Return the [X, Y] coordinate for the center point of the cell that contains the specified text.  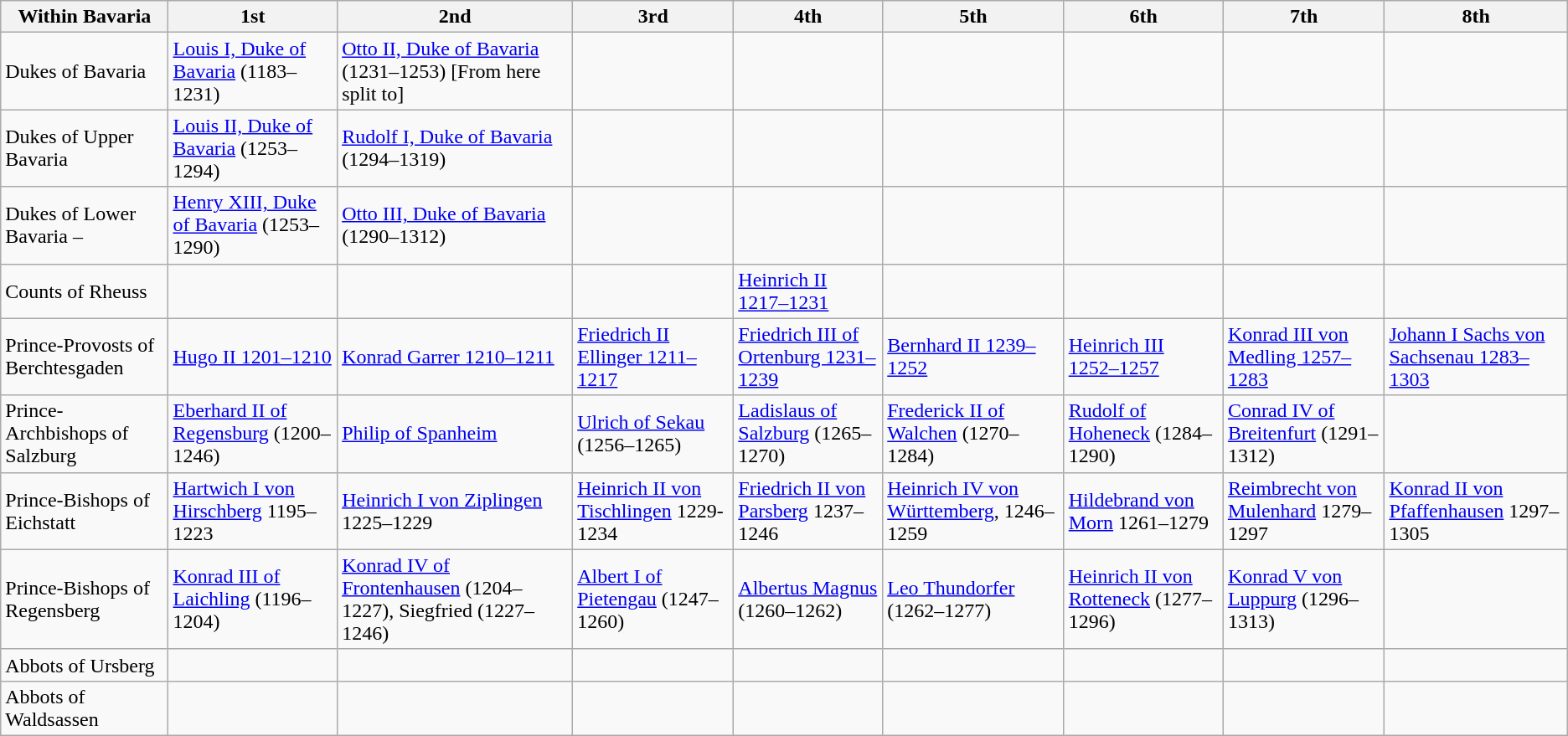
Konrad II von Pfaffenhausen 1297–1305 [1476, 511]
2nd [456, 17]
1st [253, 17]
Abbots of Ursberg [85, 665]
Philip of Spanheim [456, 434]
Heinrich IV von Württemberg, 1246–1259 [973, 511]
Prince-Archbishops of Salzburg [85, 434]
Friedrich II Ellinger 1211–1217 [653, 357]
Louis I, Duke of Bavaria (1183–1231) [253, 71]
3rd [653, 17]
Henry XIII, Duke of Bavaria (1253–1290) [253, 225]
Heinrich I von Ziplingen 1225–1229 [456, 511]
Abbots of Waldsassen [85, 708]
Konrad Garrer 1210–1211 [456, 357]
Ulrich of Sekau (1256–1265) [653, 434]
Hugo II 1201–1210 [253, 357]
Prince-Bishops of Regensberg [85, 600]
Prince-Bishops of Eichstatt [85, 511]
Dukes of Lower Bavaria – [85, 225]
4th [808, 17]
Counts of Rheuss [85, 291]
Albert I of Pietengau (1247–1260) [653, 600]
Within Bavaria [85, 17]
Konrad III von Medling 1257–1283 [1303, 357]
Johann I Sachs von Sachsenau 1283–1303 [1476, 357]
Eberhard II of Regensburg (1200–1246) [253, 434]
Ladislaus of Salzburg (1265–1270) [808, 434]
Heinrich II von Tischlingen 1229-1234 [653, 511]
7th [1303, 17]
Dukes of Upper Bavaria [85, 148]
Bernhard II 1239–1252 [973, 357]
Heinrich II 1217–1231 [808, 291]
Hildebrand von Morn 1261–1279 [1143, 511]
Otto III, Duke of Bavaria (1290–1312) [456, 225]
Dukes of Bavaria [85, 71]
Heinrich II von Rotteneck (1277–1296) [1143, 600]
Otto II, Duke of Bavaria (1231–1253) [From here split to] [456, 71]
Konrad IV of Frontenhausen (1204–1227), Siegfried (1227–1246) [456, 600]
Albertus Magnus (1260–1262) [808, 600]
Konrad V von Luppurg (1296–1313) [1303, 600]
Friedrich II von Parsberg 1237–1246 [808, 511]
Leo Thundorfer (1262–1277) [973, 600]
Rudolf I, Duke of Bavaria (1294–1319) [456, 148]
Conrad IV of Breitenfurt (1291–1312) [1303, 434]
Frederick II of Walchen (1270–1284) [973, 434]
8th [1476, 17]
6th [1143, 17]
Reimbrecht von Mulenhard 1279–1297 [1303, 511]
Friedrich III of Ortenburg 1231–1239 [808, 357]
Hartwich I von Hirschberg 1195–1223 [253, 511]
Louis II, Duke of Bavaria (1253–1294) [253, 148]
5th [973, 17]
Rudolf of Hoheneck (1284–1290) [1143, 434]
Prince-Provosts of Berchtesgaden [85, 357]
Heinrich III 1252–1257 [1143, 357]
Konrad III of Laichling (1196–1204) [253, 600]
